Determine the (x, y) coordinate at the center of the cell enclosing the given text.  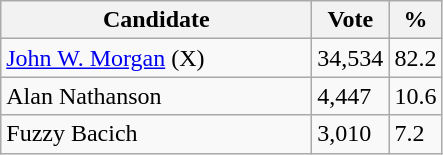
% (416, 20)
7.2 (416, 134)
Vote (350, 20)
3,010 (350, 134)
34,534 (350, 58)
82.2 (416, 58)
4,447 (350, 96)
John W. Morgan (X) (156, 58)
Fuzzy Bacich (156, 134)
10.6 (416, 96)
Candidate (156, 20)
Alan Nathanson (156, 96)
